Determine the (X, Y) coordinate at the center of the cell enclosing the given text.  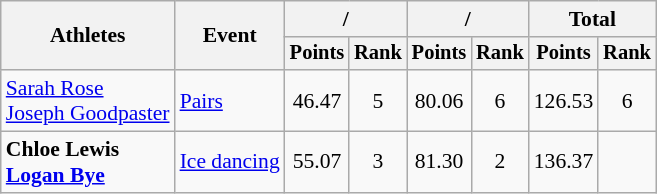
2 (500, 162)
Total (592, 19)
Ice dancing (230, 162)
Sarah Rose Joseph Goodpaster (88, 100)
126.53 (564, 100)
5 (378, 100)
136.37 (564, 162)
Chloe Lewis Logan Bye (88, 162)
55.07 (317, 162)
Pairs (230, 100)
3 (378, 162)
80.06 (439, 100)
81.30 (439, 162)
Athletes (88, 36)
Event (230, 36)
46.47 (317, 100)
